Pinpoint the cell where the given text exists, returning its (X, Y) midpoint coordinate. 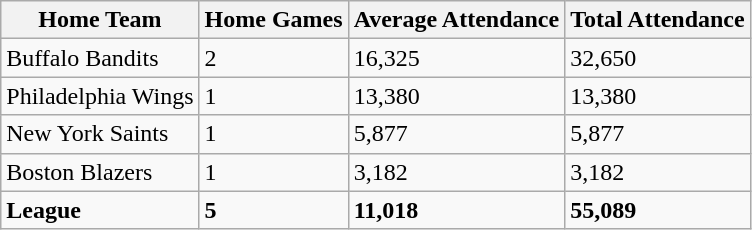
11,018 (456, 210)
Boston Blazers (100, 172)
League (100, 210)
New York Saints (100, 134)
2 (274, 58)
Philadelphia Wings (100, 96)
Total Attendance (658, 20)
Average Attendance (456, 20)
Home Team (100, 20)
Buffalo Bandits (100, 58)
16,325 (456, 58)
55,089 (658, 210)
32,650 (658, 58)
Home Games (274, 20)
5 (274, 210)
